Detect which cell encompasses the target text, then output its (x, y) center coordinate. 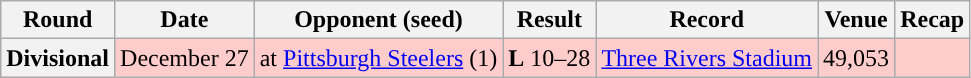
Result (550, 20)
L 10–28 (550, 58)
Divisional (58, 58)
at Pittsburgh Steelers (1) (378, 58)
Record (707, 20)
49,053 (856, 58)
Recap (932, 20)
Venue (856, 20)
Date (185, 20)
Round (58, 20)
Opponent (seed) (378, 20)
Three Rivers Stadium (707, 58)
December 27 (185, 58)
